Determine the (x, y) coordinate at the center of the cell enclosing the given text.  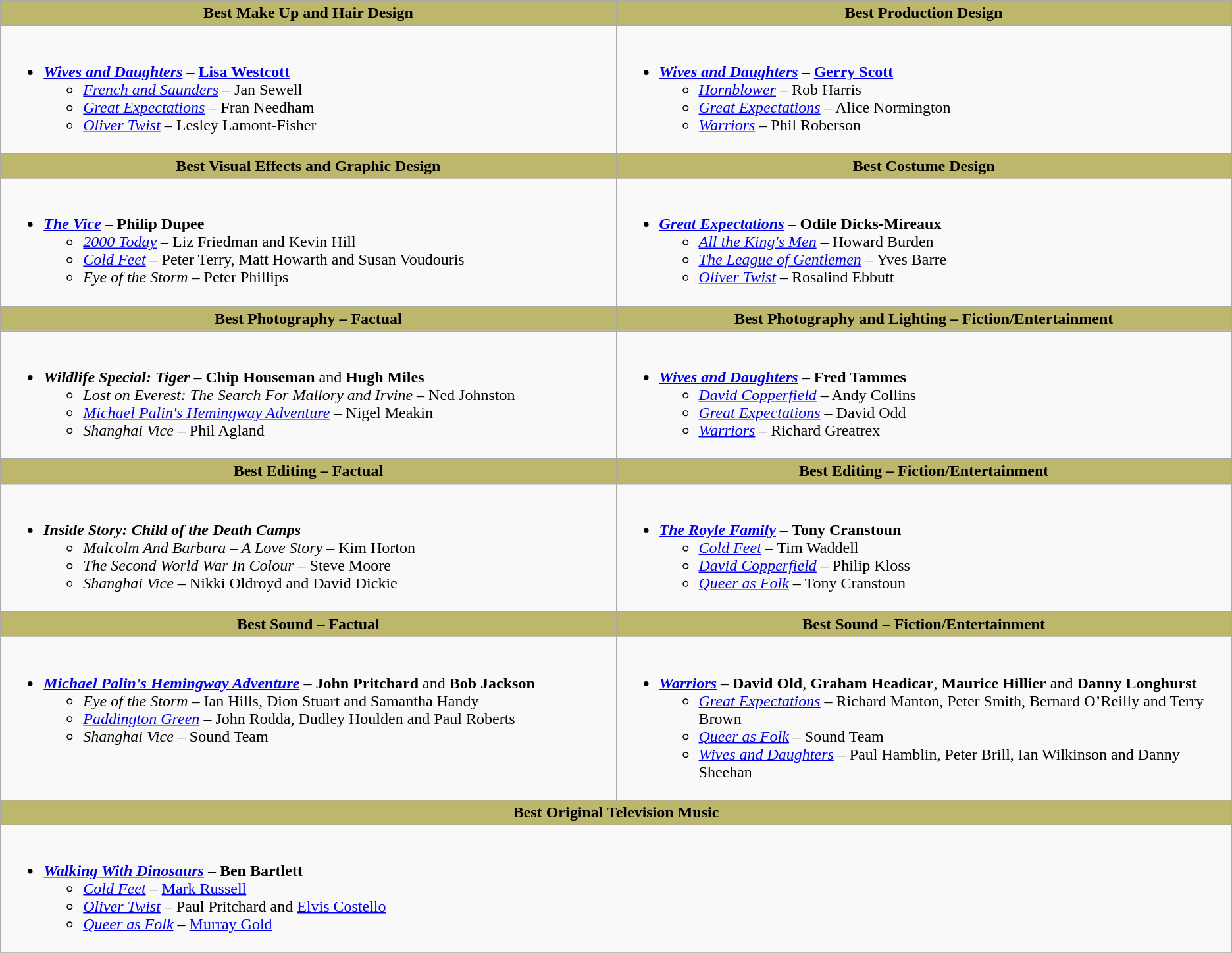
Best Make Up and Hair Design (308, 13)
Best Editing – Factual (308, 471)
Best Visual Effects and Graphic Design (308, 166)
The Royle Family – Tony CranstounCold Feet – Tim WaddellDavid Copperfield – Philip KlossQueer as Folk – Tony Cranstoun (924, 548)
Best Sound – Factual (308, 624)
Wives and Daughters – Lisa WestcottFrench and Saunders – Jan SewellGreat Expectations – Fran NeedhamOliver Twist – Lesley Lamont-Fisher (308, 90)
Best Costume Design (924, 166)
Great Expectations – Odile Dicks-MireauxAll the King's Men – Howard BurdenThe League of Gentlemen – Yves BarreOliver Twist – Rosalind Ebbutt (924, 242)
Best Photography – Factual (308, 319)
Wives and Daughters – Gerry ScottHornblower – Rob HarrisGreat Expectations – Alice NormingtonWarriors – Phil Roberson (924, 90)
Best Original Television Music (616, 812)
Best Production Design (924, 13)
Walking With Dinosaurs – Ben BartlettCold Feet – Mark RussellOliver Twist – Paul Pritchard and Elvis CostelloQueer as Folk – Murray Gold (616, 889)
Best Photography and Lighting – Fiction/Entertainment (924, 319)
Wives and Daughters – Fred TammesDavid Copperfield – Andy CollinsGreat Expectations – David OddWarriors – Richard Greatrex (924, 395)
Best Sound – Fiction/Entertainment (924, 624)
Best Editing – Fiction/Entertainment (924, 471)
